For the text-containing cell, return its midpoint in (x, y) coordinate format. 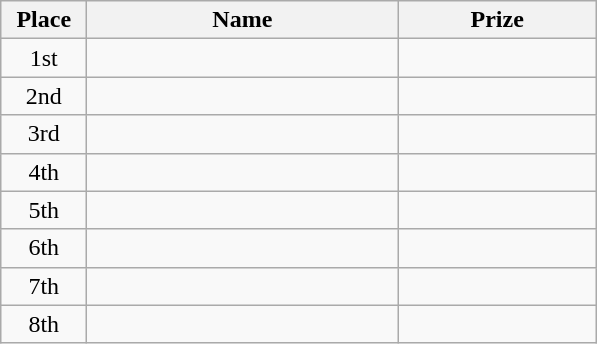
4th (44, 172)
1st (44, 58)
6th (44, 248)
8th (44, 324)
2nd (44, 96)
7th (44, 286)
Prize (498, 20)
3rd (44, 134)
Place (44, 20)
5th (44, 210)
Name (242, 20)
